Capture the cell that displays the provided text and extract its [x, y] central coordinate. 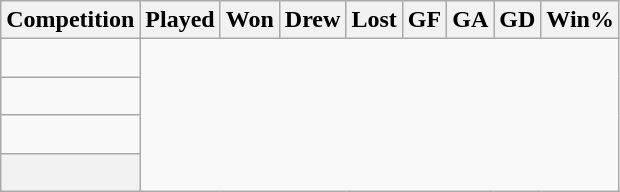
Competition [70, 20]
Lost [374, 20]
GD [518, 20]
GF [424, 20]
Drew [312, 20]
GA [470, 20]
Won [250, 20]
Win% [580, 20]
Played [180, 20]
